Return the (x, y) coordinate for the center point of the cell that contains the specified text.  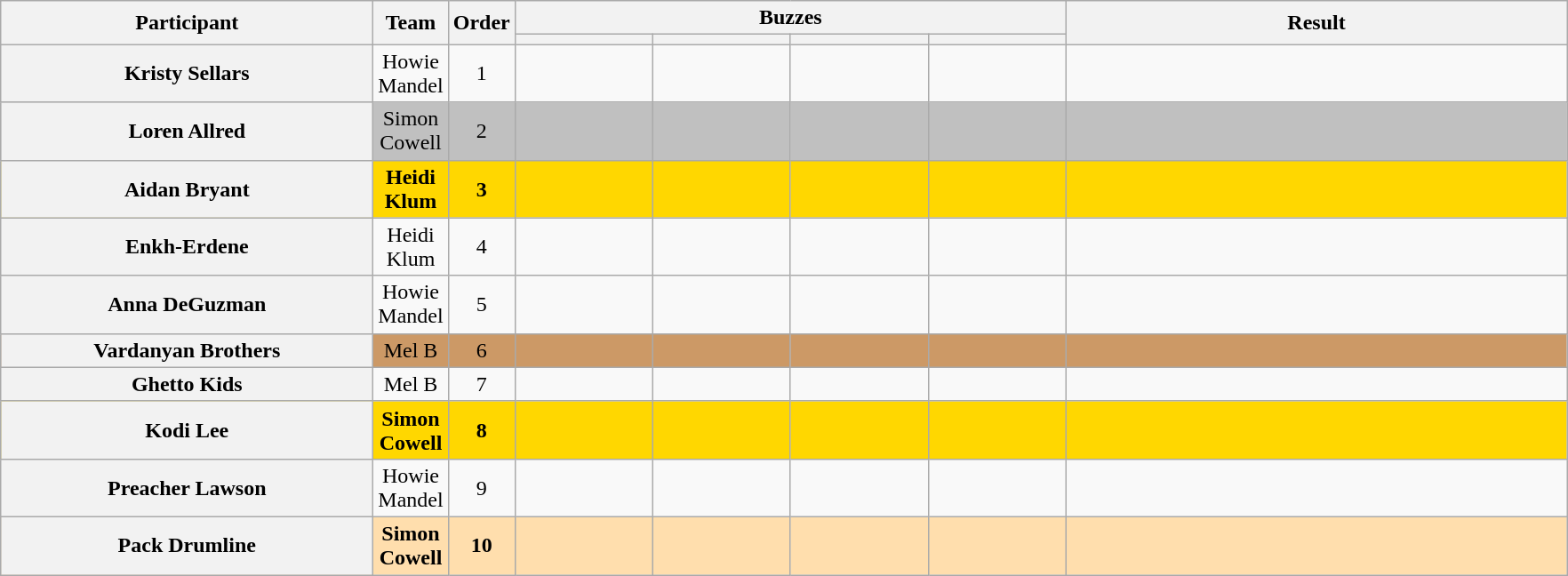
6 (482, 350)
Anna DeGuzman (187, 304)
1 (482, 73)
9 (482, 487)
Result (1316, 23)
4 (482, 247)
Team (411, 23)
2 (482, 132)
7 (482, 384)
Kristy Sellars (187, 73)
Preacher Lawson (187, 487)
5 (482, 304)
Vardanyan Brothers (187, 350)
Kodi Lee (187, 430)
Loren Allred (187, 132)
Order (482, 23)
3 (482, 188)
Participant (187, 23)
Enkh-Erdene (187, 247)
10 (482, 546)
Pack Drumline (187, 546)
Buzzes (790, 18)
Ghetto Kids (187, 384)
8 (482, 430)
Aidan Bryant (187, 188)
